Identify which cell holds the provided text, then report its [X, Y] central coordinate. 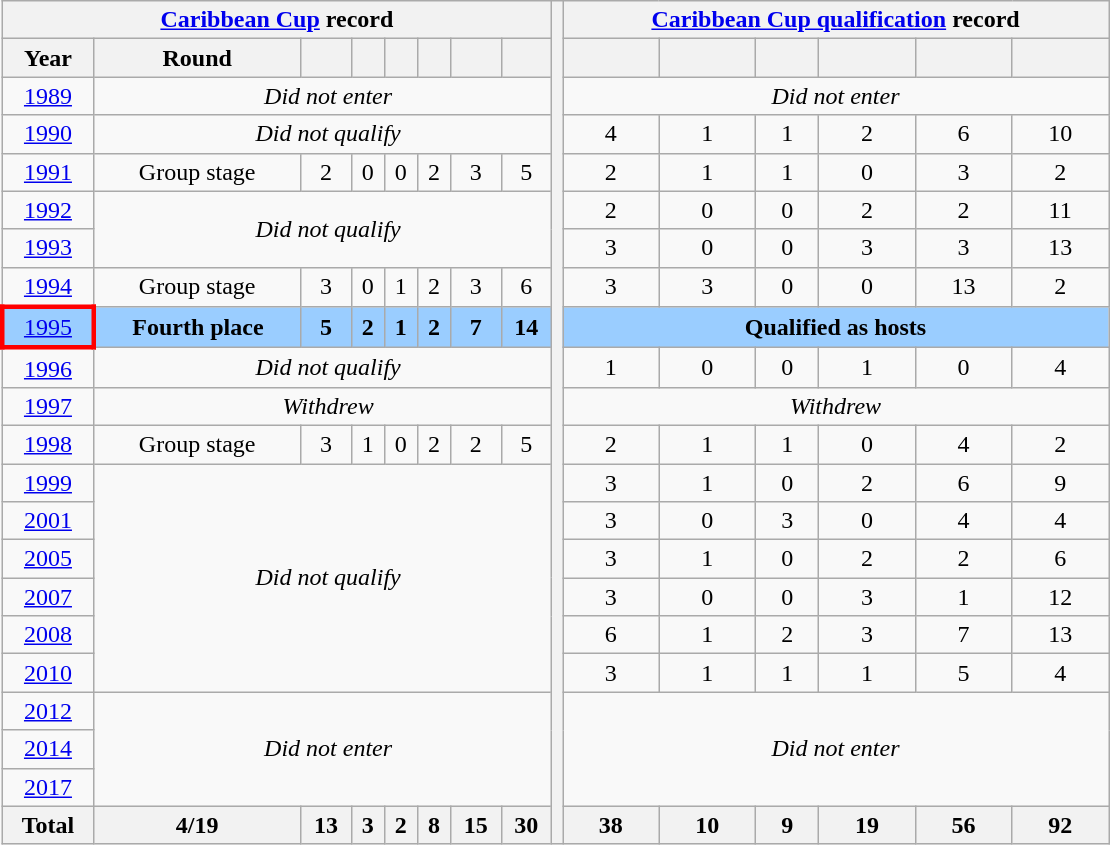
92 [1060, 825]
11 [1060, 210]
Caribbean Cup qualification record [836, 20]
19 [867, 825]
Round [198, 58]
2001 [48, 521]
Caribbean Cup record [276, 20]
15 [476, 825]
1997 [48, 406]
2005 [48, 559]
1991 [48, 172]
Fourth place [198, 328]
8 [434, 825]
1990 [48, 134]
1999 [48, 483]
12 [1060, 597]
56 [963, 825]
2017 [48, 787]
Year [48, 58]
1993 [48, 248]
38 [611, 825]
4/19 [198, 825]
2010 [48, 673]
1989 [48, 96]
2012 [48, 711]
1992 [48, 210]
Qualified as hosts [836, 328]
2007 [48, 597]
Total [48, 825]
2008 [48, 635]
2014 [48, 749]
1998 [48, 444]
1996 [48, 368]
30 [526, 825]
14 [526, 328]
1995 [48, 328]
1994 [48, 287]
